Identify which cell holds the provided text, then report its [x, y] central coordinate. 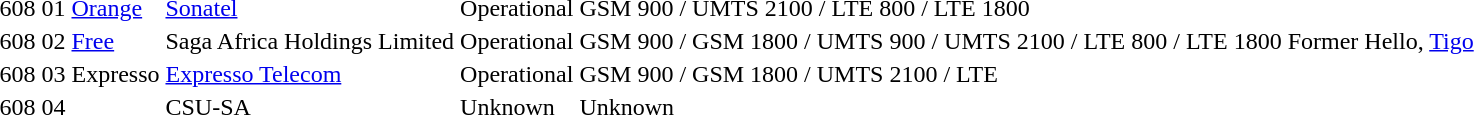
GSM 900 / GSM 1800 / UMTS 900 / UMTS 2100 / LTE 800 / LTE 1800 [930, 41]
Expresso [116, 74]
GSM 900 / GSM 1800 / UMTS 2100 / LTE [930, 74]
03 [54, 74]
02 [54, 41]
Expresso Telecom [310, 74]
Saga Africa Holdings Limited [310, 41]
Free [116, 41]
